Determine the [X, Y] coordinate at the center of the cell enclosing the given text.  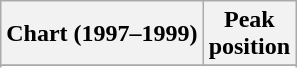
Chart (1997–1999) [102, 34]
Peakposition [249, 34]
